Identify which cell holds the provided text, then report its (X, Y) central coordinate. 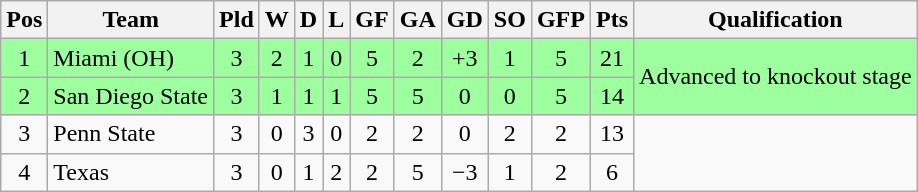
W (276, 20)
GA (418, 20)
GF (372, 20)
Texas (131, 172)
−3 (464, 172)
Qualification (776, 20)
SO (510, 20)
Team (131, 20)
21 (612, 58)
4 (24, 172)
GFP (560, 20)
14 (612, 96)
Pts (612, 20)
13 (612, 134)
San Diego State (131, 96)
L (336, 20)
+3 (464, 58)
Pld (237, 20)
Miami (OH) (131, 58)
GD (464, 20)
D (308, 20)
Pos (24, 20)
Advanced to knockout stage (776, 77)
6 (612, 172)
Penn State (131, 134)
